Extract the (X, Y) coordinate from the center of the cell holding the provided text.  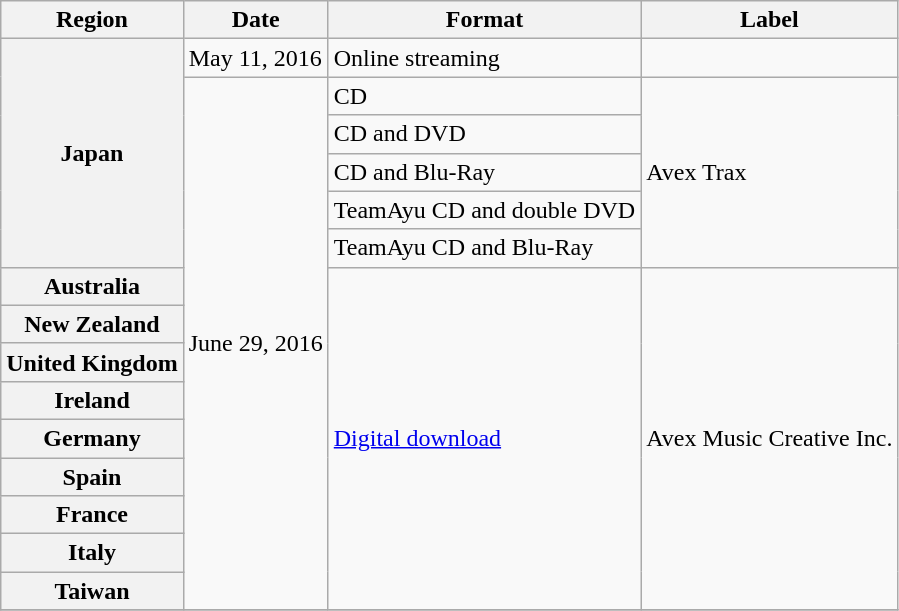
France (92, 515)
Australia (92, 286)
TeamAyu CD and Blu-Ray (484, 248)
Region (92, 20)
United Kingdom (92, 362)
Italy (92, 553)
May 11, 2016 (256, 58)
CD and DVD (484, 134)
CD and Blu-Ray (484, 172)
TeamAyu CD and double DVD (484, 210)
CD (484, 96)
June 29, 2016 (256, 344)
Taiwan (92, 591)
Label (770, 20)
Avex Music Creative Inc. (770, 438)
New Zealand (92, 324)
Online streaming (484, 58)
Spain (92, 477)
Avex Trax (770, 172)
Format (484, 20)
Germany (92, 438)
Japan (92, 153)
Ireland (92, 400)
Date (256, 20)
Digital download (484, 438)
